Capture the cell that displays the provided text and extract its [X, Y] central coordinate. 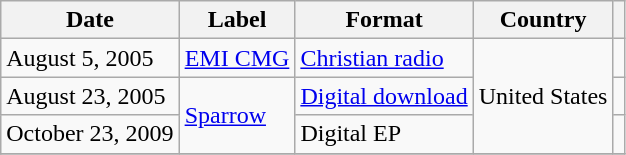
October 23, 2009 [90, 134]
Format [384, 20]
Label [237, 20]
August 23, 2005 [90, 96]
Country [543, 20]
EMI CMG [237, 58]
Christian radio [384, 58]
Digital download [384, 96]
United States [543, 96]
August 5, 2005 [90, 58]
Digital EP [384, 134]
Sparrow [237, 115]
Date [90, 20]
